Find where the given text appears and provide that cell's center as (X, Y) coordinate. 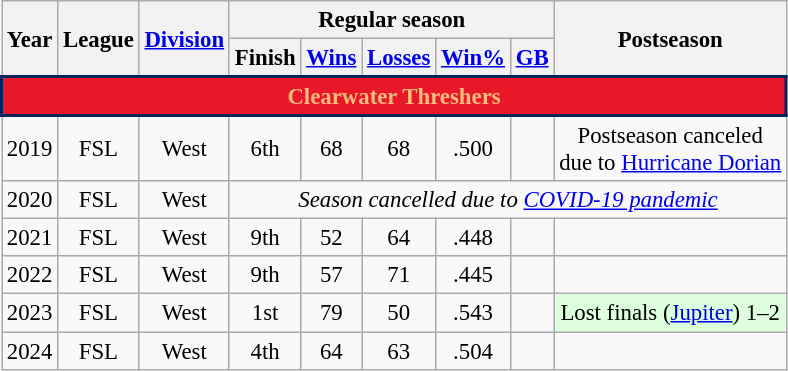
GB (532, 58)
Division (184, 39)
4th (264, 351)
Wins (332, 58)
71 (399, 275)
6th (264, 148)
Finish (264, 58)
2022 (30, 275)
Postseason (670, 39)
.448 (474, 238)
2024 (30, 351)
2019 (30, 148)
Season cancelled due to COVID-19 pandemic (508, 200)
2023 (30, 313)
Postseason canceleddue to Hurricane Dorian (670, 148)
Lost finals (Jupiter) 1–2 (670, 313)
2020 (30, 200)
50 (399, 313)
Losses (399, 58)
52 (332, 238)
57 (332, 275)
League (98, 39)
63 (399, 351)
.504 (474, 351)
2021 (30, 238)
Year (30, 39)
Win% (474, 58)
1st (264, 313)
79 (332, 313)
Clearwater Threshers (394, 96)
Regular season (391, 20)
.500 (474, 148)
.543 (474, 313)
.445 (474, 275)
